For the text-containing cell, return its midpoint in [x, y] coordinate format. 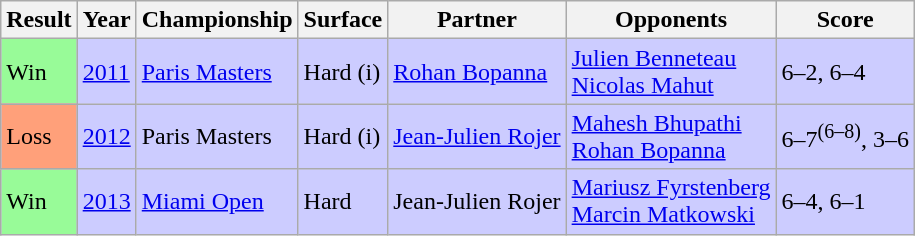
Year [106, 20]
Mariusz Fyrstenberg Marcin Matkowski [671, 202]
Miami Open [217, 202]
Championship [217, 20]
Julien Benneteau Nicolas Mahut [671, 72]
6–7(6–8), 3–6 [845, 136]
Rohan Bopanna [477, 72]
Loss [39, 136]
Score [845, 20]
Hard [343, 202]
Result [39, 20]
2011 [106, 72]
Opponents [671, 20]
2012 [106, 136]
Surface [343, 20]
2013 [106, 202]
Partner [477, 20]
6–4, 6–1 [845, 202]
Mahesh Bhupathi Rohan Bopanna [671, 136]
6–2, 6–4 [845, 72]
